Capture the cell that displays the provided text and extract its (x, y) central coordinate. 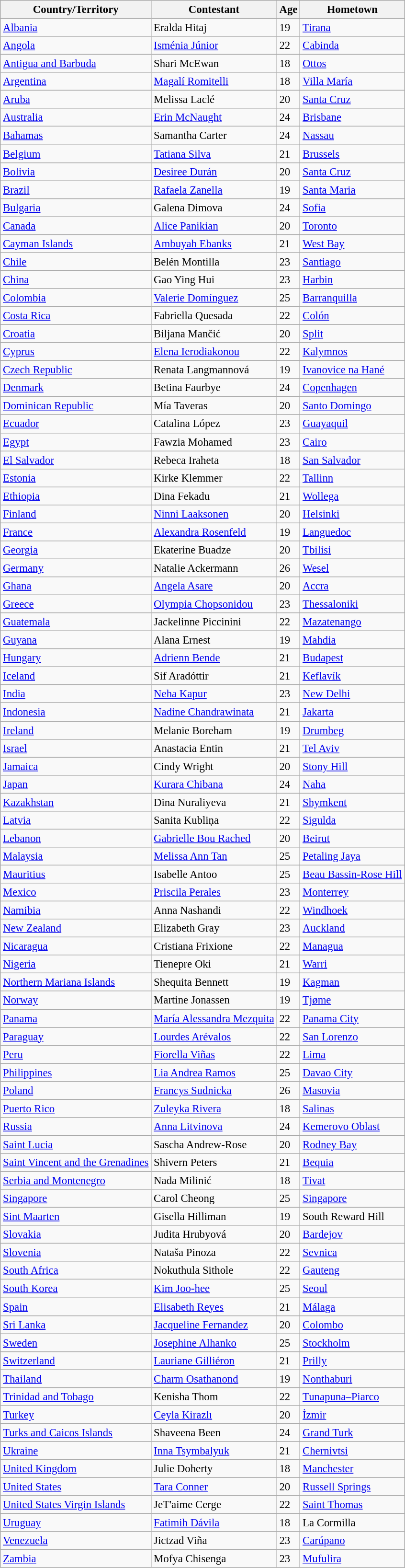
Naha (352, 784)
Jackelinne Piccinini (214, 622)
Iceland (76, 676)
Jacqueline Fernandez (214, 1325)
Manchester (352, 1469)
Harbin (352, 280)
Catalina López (214, 424)
Auckland (352, 928)
Fiorella Viñas (214, 1054)
Martine Jonassen (214, 1001)
Renata Langmannová (214, 370)
Bulgaria (76, 208)
Cindy Wright (214, 766)
Priscila Perales (214, 892)
Fatimih Dávila (214, 1523)
Alice Panikian (214, 226)
Tbilisi (352, 550)
Japan (76, 784)
Beirut (352, 838)
Spain (76, 1307)
Isménia Júnior (214, 46)
Judita Hrubyová (214, 1234)
Puerto Rico (76, 1108)
Saint Lucia (76, 1144)
Brussels (352, 154)
Lima (352, 1054)
Mazatenango (352, 622)
Drumbeg (352, 730)
Mía Taveras (214, 406)
Czech Republic (76, 370)
Ivanovice na Hané (352, 370)
Ghana (76, 586)
Nicaragua (76, 946)
Melissa Ann Tan (214, 856)
Monterrey (352, 892)
Jakarta (352, 712)
Age (288, 10)
Poland (76, 1091)
Zambia (76, 1559)
Shari McEwan (214, 64)
Sif Aradóttir (214, 676)
Santa Maria (352, 190)
Switzerland (76, 1360)
Josephine Alhanko (214, 1343)
Anna Nashandi (214, 911)
Country/Territory (76, 10)
Germany (76, 568)
Antigua and Barbuda (76, 64)
Estonia (76, 478)
Grand Turk (352, 1433)
Nigeria (76, 964)
Saint Vincent and the Grenadines (76, 1163)
Fawzia Mohamed (214, 442)
Ekaterine Buadze (214, 550)
Jictzad Viña (214, 1541)
Kenisha Thom (214, 1397)
Tirana (352, 28)
Sint Maarten (76, 1217)
Shaveena Been (214, 1433)
Sevnica (352, 1253)
Sanita Kubliņa (214, 820)
Cabinda (352, 46)
South Reward Hill (352, 1217)
Dina Nuraliyeva (214, 802)
Salinas (352, 1108)
Gauteng (352, 1270)
Kurara Chibana (214, 784)
Olympia Chopsonidou (214, 604)
Malaysia (76, 856)
Carol Cheong (214, 1199)
Gisella Hilliman (214, 1217)
Belgium (76, 154)
Ecuador (76, 424)
Shequita Bennett (214, 982)
Sigulda (352, 820)
Dominican Republic (76, 406)
Chile (76, 262)
Davao City (352, 1072)
Indonesia (76, 712)
Tivat (352, 1181)
Northern Mariana Islands (76, 982)
Argentina (76, 81)
Adrienn Bende (214, 658)
Latvia (76, 820)
Kirke Klemmer (214, 478)
Isabelle Antoo (214, 874)
Tjøme (352, 1001)
New Delhi (352, 694)
Kagman (352, 982)
Nokuthula Sithole (214, 1270)
Australia (76, 117)
Canada (76, 226)
Bolivia (76, 172)
Shivern Peters (214, 1163)
Slovenia (76, 1253)
United Kingdom (76, 1469)
Beau Bassin-Rose Hill (352, 874)
Angola (76, 46)
Tel Aviv (352, 748)
Warri (352, 964)
Sri Lanka (76, 1325)
Alexandra Rosenfeld (214, 532)
Zuleyka Rivera (214, 1108)
United States Virgin Islands (76, 1505)
Ceyla Kirazlı (214, 1415)
Cairo (352, 442)
Croatia (76, 334)
Galena Dimova (214, 208)
Elizabeth Gray (214, 928)
Tatiana Silva (214, 154)
Lourdes Arévalos (214, 1037)
Fabriella Quesada (214, 316)
San Salvador (352, 460)
Barranquilla (352, 298)
Cyprus (76, 352)
Windhoek (352, 911)
Mahdia (352, 640)
Mufulira (352, 1559)
Colombia (76, 298)
Toronto (352, 226)
Masovia (352, 1091)
Philippines (76, 1072)
Málaga (352, 1307)
Brazil (76, 190)
Sascha Andrew-Rose (214, 1144)
Elena Ierodiakonou (214, 352)
Alana Ernest (214, 640)
Turks and Caicos Islands (76, 1433)
France (76, 532)
Saint Thomas (352, 1505)
Samantha Carter (214, 136)
Seoul (352, 1289)
South Korea (76, 1289)
Thessaloniki (352, 604)
Belén Montilla (214, 262)
Inna Tsymbalyuk (214, 1451)
Ethiopia (76, 496)
Jamaica (76, 766)
Guayaquil (352, 424)
Tienepre Oki (214, 964)
Serbia and Montenegro (76, 1181)
Lia Andrea Ramos (214, 1072)
Santo Domingo (352, 406)
Egypt (76, 442)
South Africa (76, 1270)
Turkey (76, 1415)
Rodney Bay (352, 1144)
Chernivtsi (352, 1451)
Eralda Hitaj (214, 28)
JeT'aime Cerge (214, 1505)
Prilly (352, 1360)
Lebanon (76, 838)
Copenhagen (352, 388)
Stockholm (352, 1343)
Anastacia Entin (214, 748)
Colón (352, 316)
Tunapuna–Piarco (352, 1397)
Colombo (352, 1325)
Charm Osathanond (214, 1379)
Gabrielle Bou Rached (214, 838)
Uruguay (76, 1523)
Cayman Islands (76, 244)
West Bay (352, 244)
Rebeca Iraheta (214, 460)
Nadine Chandrawinata (214, 712)
Mexico (76, 892)
Helsinki (352, 514)
Tallinn (352, 478)
Slovakia (76, 1234)
Mofya Chisenga (214, 1559)
Desiree Durán (214, 172)
Nataša Pinoza (214, 1253)
Contestant (214, 10)
Villa María (352, 81)
Languedoc (352, 532)
Mauritius (76, 874)
Russia (76, 1127)
Paraguay (76, 1037)
Nassau (352, 136)
Ambuyah Ebanks (214, 244)
Valerie Domínguez (214, 298)
María Alessandra Mezquita (214, 1018)
Kim Joo-hee (214, 1289)
Melissa Laclé (214, 100)
Budapest (352, 658)
Nonthaburi (352, 1379)
Denmark (76, 388)
Ottos (352, 64)
Julie Doherty (214, 1469)
Russell Springs (352, 1487)
Erin McNaught (214, 117)
Norway (76, 1001)
Shymkent (352, 802)
El Salvador (76, 460)
Angela Asare (214, 586)
Guyana (76, 640)
Peru (76, 1054)
Panama (76, 1018)
Guatemala (76, 622)
Keflavík (352, 676)
Sweden (76, 1343)
Georgia (76, 550)
İzmir (352, 1415)
Panama City (352, 1018)
Bequia (352, 1163)
Petaling Jaya (352, 856)
Bardejov (352, 1234)
Kalymnos (352, 352)
Managua (352, 946)
Elisabeth Reyes (214, 1307)
Natalie Ackermann (214, 568)
Neha Kapur (214, 694)
Hungary (76, 658)
Hometown (352, 10)
Melanie Boreham (214, 730)
Tara Conner (214, 1487)
Ireland (76, 730)
Venezuela (76, 1541)
Francys Sudnicka (214, 1091)
San Lorenzo (352, 1037)
Brisbane (352, 117)
India (76, 694)
Carúpano (352, 1541)
La Cormilla (352, 1523)
Aruba (76, 100)
Stony Hill (352, 766)
Albania (76, 28)
Dina Fekadu (214, 496)
New Zealand (76, 928)
Gao Ying Hui (214, 280)
Israel (76, 748)
Accra (352, 586)
Greece (76, 604)
Betina Faurbye (214, 388)
Anna Litvinova (214, 1127)
Split (352, 334)
Ninni Laaksonen (214, 514)
Ukraine (76, 1451)
Kemerovo Oblast (352, 1127)
Costa Rica (76, 316)
Trinidad and Tobago (76, 1397)
Wollega (352, 496)
Thailand (76, 1379)
Sofia (352, 208)
China (76, 280)
Finland (76, 514)
Magalí Romitelli (214, 81)
Biljana Mančić (214, 334)
Santiago (352, 262)
Nada Milinić (214, 1181)
Namibia (76, 911)
United States (76, 1487)
Kazakhstan (76, 802)
Cristiana Frixione (214, 946)
Lauriane Gilliéron (214, 1360)
Bahamas (76, 136)
Rafaela Zanella (214, 190)
Wesel (352, 568)
